Return the [X, Y] coordinate for the center point of the cell that contains the specified text.  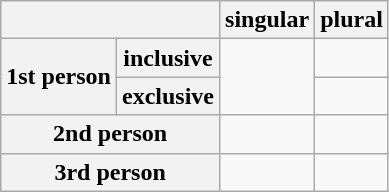
inclusive [168, 58]
singular [268, 20]
2nd person [110, 134]
plural [352, 20]
exclusive [168, 96]
1st person [59, 77]
3rd person [110, 172]
